Identify which cell holds the provided text, then report its [x, y] central coordinate. 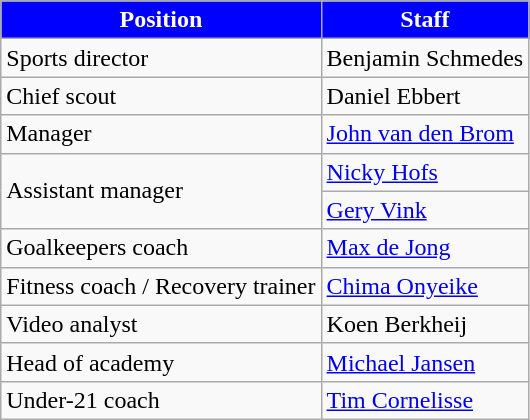
Head of academy [161, 362]
Gery Vink [425, 210]
Max de Jong [425, 248]
Sports director [161, 58]
Michael Jansen [425, 362]
Manager [161, 134]
Chief scout [161, 96]
Chima Onyeike [425, 286]
Daniel Ebbert [425, 96]
Under-21 coach [161, 400]
Benjamin Schmedes [425, 58]
Position [161, 20]
John van den Brom [425, 134]
Tim Cornelisse [425, 400]
Video analyst [161, 324]
Assistant manager [161, 191]
Fitness coach / Recovery trainer [161, 286]
Koen Berkheij [425, 324]
Goalkeepers coach [161, 248]
Nicky Hofs [425, 172]
Staff [425, 20]
